Pinpoint the cell where the given text exists, returning its (X, Y) midpoint coordinate. 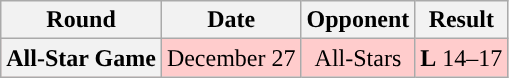
Result (462, 20)
All-Star Game (82, 58)
Opponent (358, 20)
All-Stars (358, 58)
Date (231, 20)
L 14–17 (462, 58)
December 27 (231, 58)
Round (82, 20)
